Detect which cell encompasses the target text, then output its [X, Y] center coordinate. 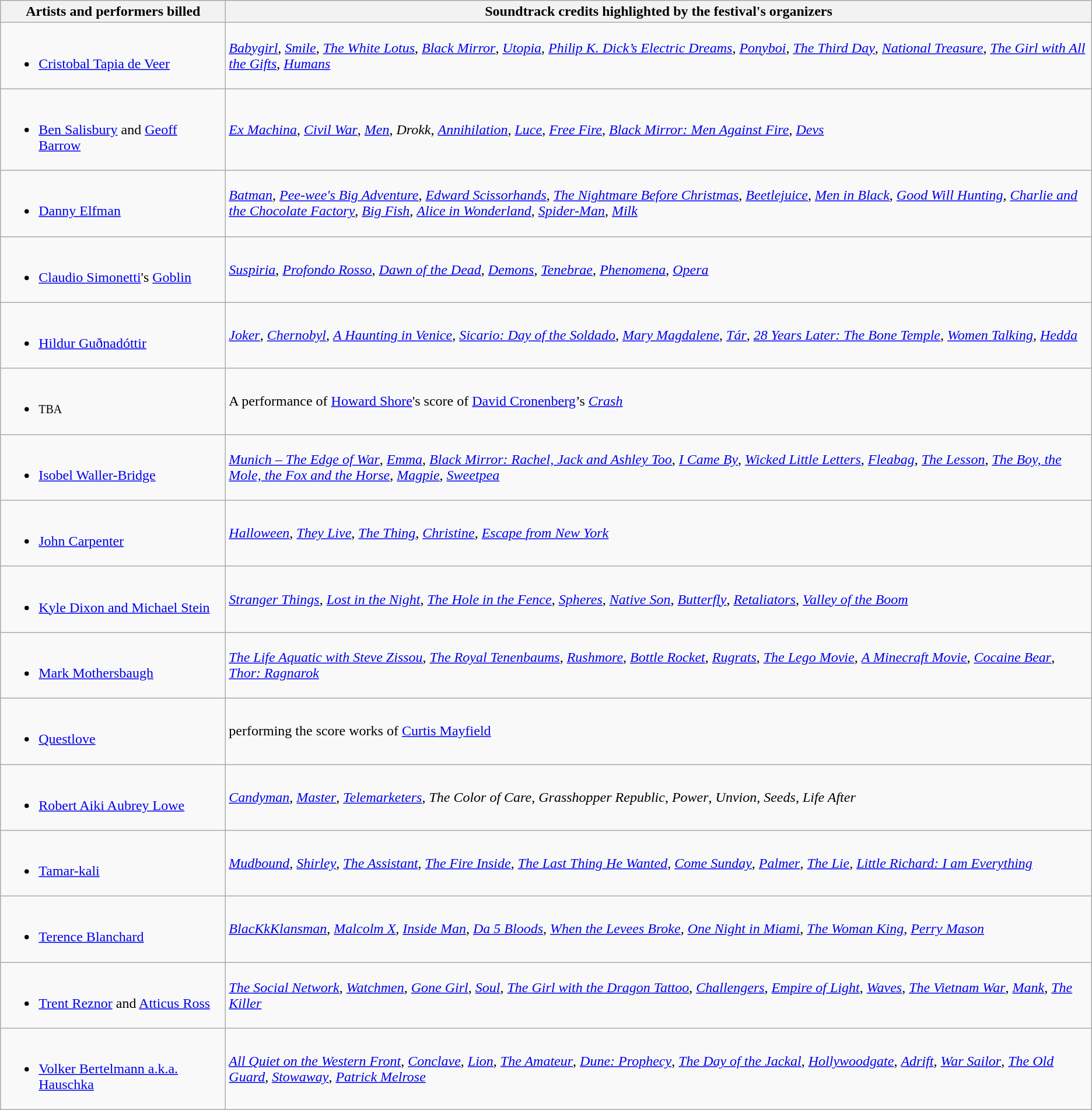
Isobel Waller-Bridge [113, 467]
Tamar-kali [113, 864]
Trent Reznor and Atticus Ross [113, 996]
Halloween, They Live, The Thing, Christine, Escape from New York [659, 533]
performing the score works of Curtis Mayfield [659, 731]
Danny Elfman [113, 203]
A performance of Howard Shore's score of David Cronenberg’s Crash [659, 402]
Kyle Dixon and Michael Stein [113, 599]
Artists and performers billed [113, 12]
Ben Salisbury and Geoff Barrow [113, 130]
Volker Bertelmann a.k.a. Hauschka [113, 1069]
Mudbound, Shirley, The Assistant, The Fire Inside, The Last Thing He Wanted, Come Sunday, Palmer, The Lie, Little Richard: I am Everything [659, 864]
Claudio Simonetti's Goblin [113, 270]
Questlove [113, 731]
Hildur Guðnadóttir [113, 335]
Candyman, Master, Telemarketers, The Color of Care, Grasshopper Republic, Power, Unvion, Seeds, Life After [659, 797]
John Carpenter [113, 533]
Mark Mothersbaugh [113, 665]
Suspiria, Profondo Rosso, Dawn of the Dead, Demons, Tenebrae, Phenomena, Opera [659, 270]
Soundtrack credits highlighted by the festival's organizers [659, 12]
Robert Aiki Aubrey Lowe [113, 797]
BlacKkKlansman, Malcolm X, Inside Man, Da 5 Bloods, When the Levees Broke, One Night in Miami, The Woman King, Perry Mason [659, 929]
TBA [113, 402]
Ex Machina, Civil War, Men, Drokk, Annihilation, Luce, Free Fire, Black Mirror: Men Against Fire, Devs [659, 130]
Stranger Things, Lost in the Night, The Hole in the Fence, Spheres, Native Son, Butterfly, Retaliators, Valley of the Boom [659, 599]
Terence Blanchard [113, 929]
Joker, Chernobyl, A Haunting in Venice, Sicario: Day of the Soldado, Mary Magdalene, Tár, 28 Years Later: The Bone Temple, Women Talking, Hedda [659, 335]
Cristobal Tapia de Veer [113, 56]
